Extract the (x, y) coordinate from the center of the cell holding the provided text.  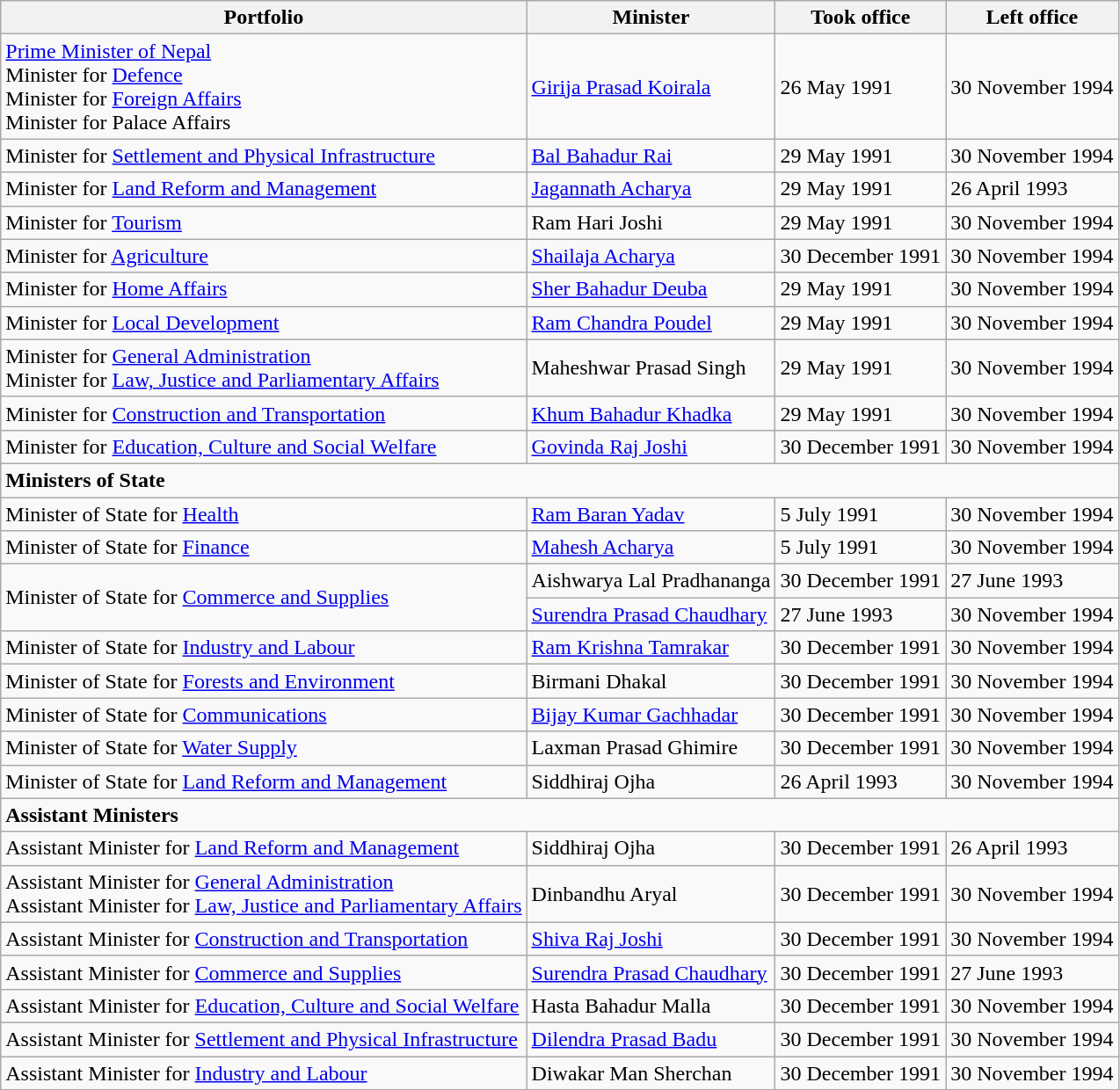
Ram Hari Joshi (651, 222)
Minister for Land Reform and Management (264, 189)
Assistant Minister for General AdministrationAssistant Minister for Law, Justice and Parliamentary Affairs (264, 893)
Left office (1032, 18)
Hasta Bahadur Malla (651, 1006)
Ram Krishna Tamrakar (651, 648)
Minister for General AdministrationMinister for Law, Justice and Parliamentary Affairs (264, 367)
Ram Chandra Poudel (651, 323)
Bal Bahadur Rai (651, 156)
Sher Bahadur Deuba (651, 289)
Minister for Education, Culture and Social Welfare (264, 447)
Minister of State for Land Reform and Management (264, 781)
Minister of State for Communications (264, 715)
Ram Baran Yadav (651, 514)
Maheshwar Prasad Singh (651, 367)
Took office (861, 18)
Minister for Tourism (264, 222)
Assistant Minister for Construction and Transportation (264, 939)
Assistant Minister for Commerce and Supplies (264, 972)
Laxman Prasad Ghimire (651, 748)
Assistant Minister for Land Reform and Management (264, 848)
Minister for Home Affairs (264, 289)
Minister of State for Industry and Labour (264, 648)
Minister for Construction and Transportation (264, 413)
Jagannath Acharya (651, 189)
Khum Bahadur Khadka (651, 413)
Aishwarya Lal Pradhananga (651, 581)
Assistant Ministers (559, 815)
Shailaja Acharya (651, 256)
Girija Prasad Koirala (651, 86)
Shiva Raj Joshi (651, 939)
Minister of State for Commerce and Supplies (264, 598)
Minister of State for Finance (264, 548)
Minister of State for Health (264, 514)
Mahesh Acharya (651, 548)
Assistant Minister for Settlement and Physical Infrastructure (264, 1039)
Bijay Kumar Gachhadar (651, 715)
Birmani Dhakal (651, 681)
Minister of State for Forests and Environment (264, 681)
Prime Minister of NepalMinister for DefenceMinister for Foreign AffairsMinister for Palace Affairs (264, 86)
Minister for Settlement and Physical Infrastructure (264, 156)
26 May 1991 (861, 86)
Minister for Local Development (264, 323)
Portfolio (264, 18)
Minister of State for Water Supply (264, 748)
Diwakar Man Sherchan (651, 1073)
Assistant Minister for Industry and Labour (264, 1073)
Minister for Agriculture (264, 256)
Assistant Minister for Education, Culture and Social Welfare (264, 1006)
Dilendra Prasad Badu (651, 1039)
Dinbandhu Aryal (651, 893)
Govinda Raj Joshi (651, 447)
Ministers of State (559, 480)
Minister (651, 18)
